Scan for the cell matching the given text and deliver its (x, y) coordinate at center. 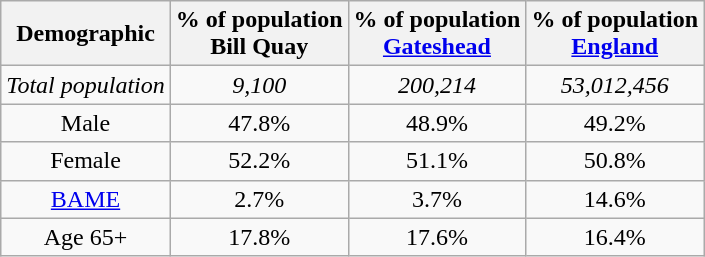
% of populationGateshead (437, 34)
53,012,456 (615, 85)
14.6% (615, 199)
9,100 (259, 85)
50.8% (615, 161)
200,214 (437, 85)
52.2% (259, 161)
49.2% (615, 123)
17.6% (437, 237)
17.8% (259, 237)
2.7% (259, 199)
Female (86, 161)
% of populationEngland (615, 34)
48.9% (437, 123)
Male (86, 123)
Age 65+ (86, 237)
Demographic (86, 34)
47.8% (259, 123)
51.1% (437, 161)
16.4% (615, 237)
3.7% (437, 199)
BAME (86, 199)
% of populationBill Quay (259, 34)
Total population (86, 85)
